Search for the cell housing the specified text and yield its (X, Y) center coordinate. 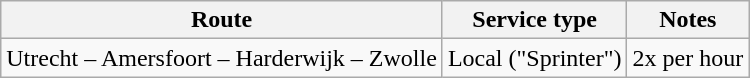
Utrecht – Amersfoort – Harderwijk – Zwolle (222, 58)
2x per hour (688, 58)
Notes (688, 20)
Service type (534, 20)
Route (222, 20)
Local ("Sprinter") (534, 58)
